Return (X, Y) of the center of cell containing provided text 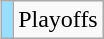
Playoffs (58, 20)
